Search for the cell housing the specified text and yield its (X, Y) center coordinate. 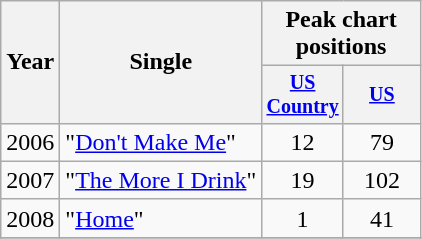
102 (382, 180)
2007 (30, 180)
US (382, 94)
"Don't Make Me" (161, 142)
2008 (30, 218)
2006 (30, 142)
Year (30, 62)
US Country (303, 94)
12 (303, 142)
1 (303, 218)
"Home" (161, 218)
79 (382, 142)
"The More I Drink" (161, 180)
Single (161, 62)
41 (382, 218)
Peak chartpositions (342, 34)
19 (303, 180)
